Output the (x, y) coordinate of the center of the cell containing the given text.  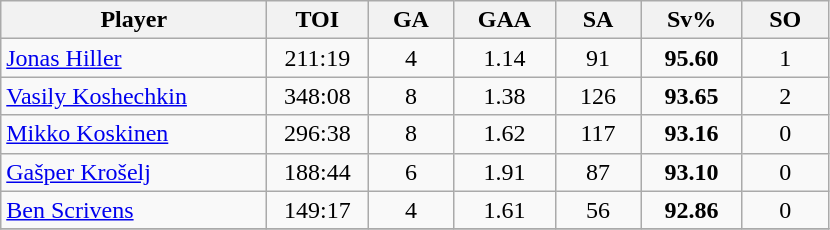
1.62 (504, 134)
GAA (504, 20)
Gašper Krošelj (134, 172)
296:38 (318, 134)
SA (598, 20)
91 (598, 58)
Sv% (692, 20)
Mikko Koskinen (134, 134)
92.86 (692, 210)
2 (785, 96)
1.91 (504, 172)
56 (598, 210)
93.65 (692, 96)
211:19 (318, 58)
95.60 (692, 58)
117 (598, 134)
348:08 (318, 96)
Jonas Hiller (134, 58)
1.14 (504, 58)
93.10 (692, 172)
Vasily Koshechkin (134, 96)
Player (134, 20)
1 (785, 58)
188:44 (318, 172)
149:17 (318, 210)
6 (411, 172)
SO (785, 20)
1.38 (504, 96)
87 (598, 172)
Ben Scrivens (134, 210)
126 (598, 96)
TOI (318, 20)
1.61 (504, 210)
GA (411, 20)
93.16 (692, 134)
